Return [x, y] of the center of cell containing provided text 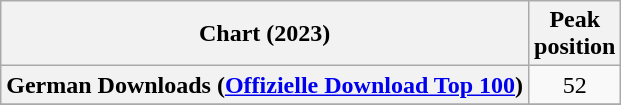
German Downloads (Offizielle Download Top 100) [265, 85]
Chart (2023) [265, 34]
52 [575, 85]
Peakposition [575, 34]
